Return (X, Y) of the center of cell containing provided text 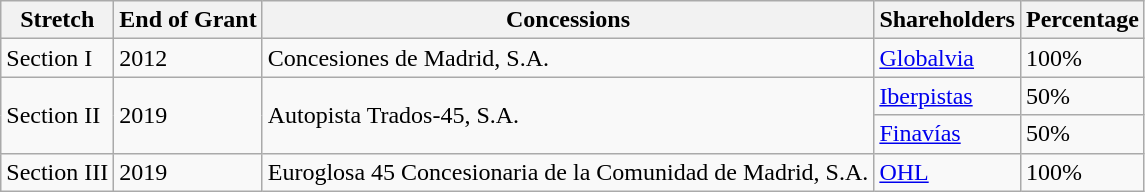
Stretch (58, 20)
Shareholders (948, 20)
Percentage (1082, 20)
Autopista Trados-45, S.A. (568, 115)
Finavías (948, 134)
Euroglosa 45 Concesionaria de la Comunidad de Madrid, S.A. (568, 172)
Section III (58, 172)
End of Grant (188, 20)
OHL (948, 172)
2012 (188, 58)
Section II (58, 115)
Iberpistas (948, 96)
Section I (58, 58)
Globalvia (948, 58)
Concesiones de Madrid, S.A. (568, 58)
Concessions (568, 20)
